Locate the cell with the specified text and output its (X, Y) center coordinate. 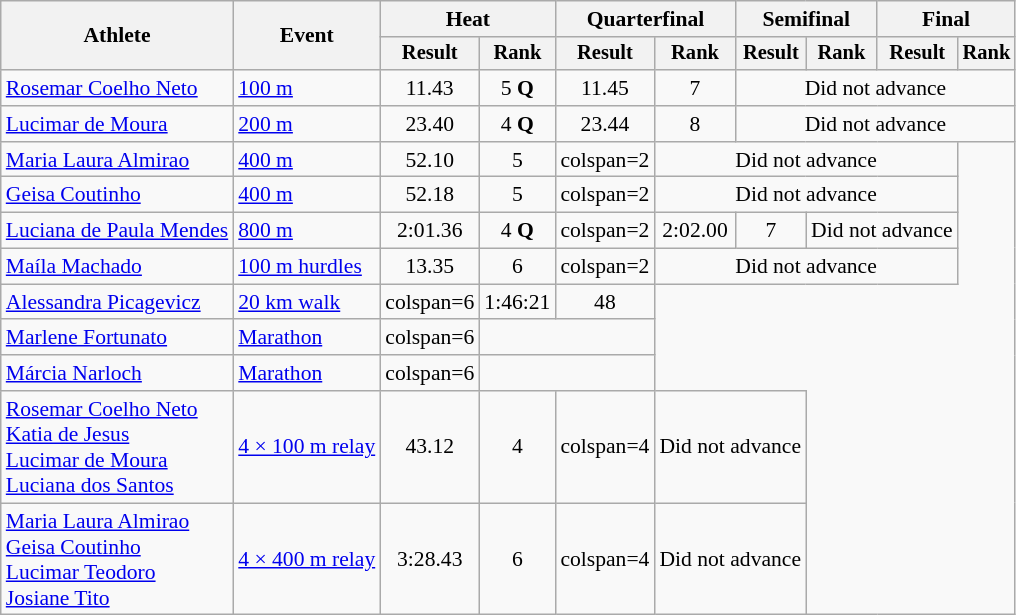
2:01.36 (430, 231)
4 × 400 m relay (306, 559)
1:46:21 (517, 302)
4 × 100 m relay (306, 447)
Semifinal (806, 19)
5 Q (517, 88)
Alessandra Picagevicz (117, 302)
43.12 (430, 447)
8 (694, 124)
Maria Laura AlmiraoGeisa CoutinhoLucimar TeodoroJosiane Tito (117, 559)
Maíla Machado (117, 267)
11.45 (604, 88)
Athlete (117, 36)
Rosemar Coelho Neto (117, 88)
100 m (306, 88)
Rosemar Coelho NetoKatia de JesusLucimar de MouraLuciana dos Santos (117, 447)
4 (517, 447)
800 m (306, 231)
13.35 (430, 267)
2:02.00 (694, 231)
Marlene Fortunato (117, 338)
52.10 (430, 160)
Event (306, 36)
Heat (468, 19)
Maria Laura Almirao (117, 160)
3:28.43 (430, 559)
200 m (306, 124)
Quarterfinal (645, 19)
Márcia Narloch (117, 373)
48 (604, 302)
20 km walk (306, 302)
23.40 (430, 124)
23.44 (604, 124)
11.43 (430, 88)
Luciana de Paula Mendes (117, 231)
52.18 (430, 195)
Lucimar de Moura (117, 124)
100 m hurdles (306, 267)
Final (946, 19)
Geisa Coutinho (117, 195)
